From the cell containing the given text, extract its center point as (X, Y) coordinate. 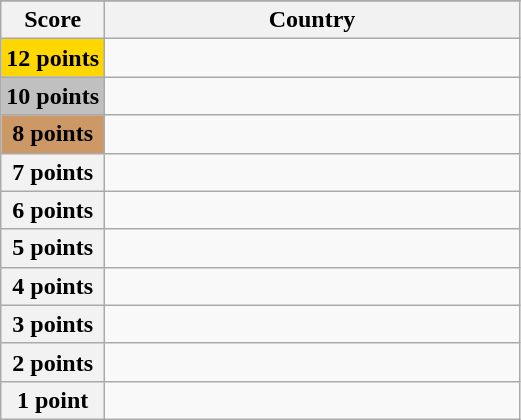
6 points (53, 210)
1 point (53, 400)
Country (312, 20)
3 points (53, 324)
10 points (53, 96)
8 points (53, 134)
7 points (53, 172)
4 points (53, 286)
5 points (53, 248)
Score (53, 20)
12 points (53, 58)
2 points (53, 362)
